Locate the cell with the specified text and output its [x, y] center coordinate. 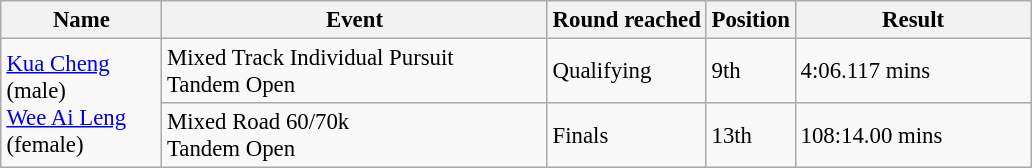
Finals [626, 136]
108:14.00 mins [913, 136]
Mixed Track Individual PursuitTandem Open [355, 72]
13th [750, 136]
Event [355, 20]
Kua Cheng(male)Wee Ai Leng(female) [82, 104]
Round reached [626, 20]
Name [82, 20]
Qualifying [626, 72]
4:06.117 mins [913, 72]
Position [750, 20]
9th [750, 72]
Mixed Road 60/70kTandem Open [355, 136]
Result [913, 20]
